Output the [X, Y] coordinate of the center of the cell containing the given text.  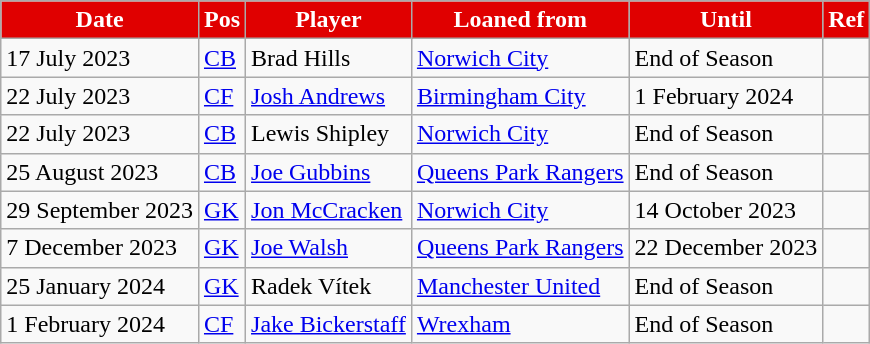
Until [726, 20]
Manchester United [520, 286]
Jake Bickerstaff [329, 324]
25 August 2023 [100, 172]
29 September 2023 [100, 210]
7 December 2023 [100, 248]
25 January 2024 [100, 286]
Date [100, 20]
Wrexham [520, 324]
Ref [846, 20]
Josh Andrews [329, 96]
Loaned from [520, 20]
Radek Vítek [329, 286]
Player [329, 20]
Joe Gubbins [329, 172]
Pos [222, 20]
14 October 2023 [726, 210]
Brad Hills [329, 58]
Lewis Shipley [329, 134]
Joe Walsh [329, 248]
22 December 2023 [726, 248]
Jon McCracken [329, 210]
Birmingham City [520, 96]
17 July 2023 [100, 58]
